From the cell containing the given text, extract its center point as [X, Y] coordinate. 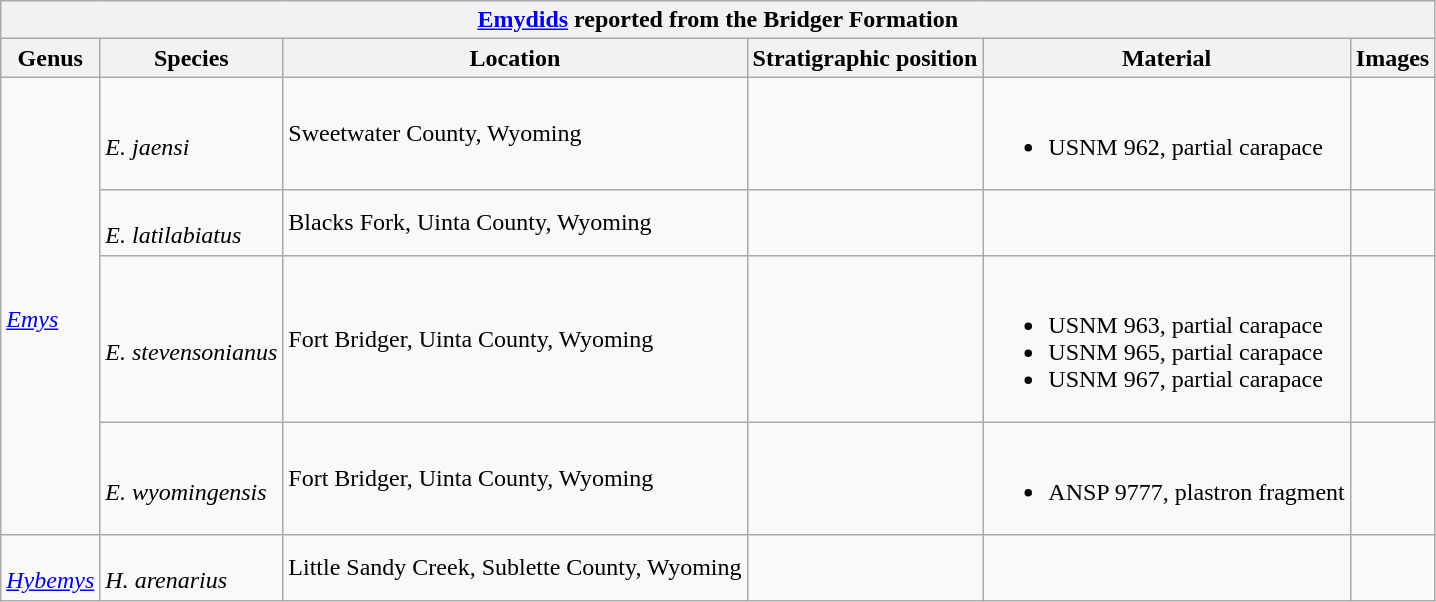
E. jaensi [192, 134]
Hybemys [50, 568]
H. arenarius [192, 568]
Blacks Fork, Uinta County, Wyoming [515, 222]
Material [1166, 58]
Emys [50, 306]
Stratigraphic position [865, 58]
Species [192, 58]
E. latilabiatus [192, 222]
Sweetwater County, Wyoming [515, 134]
E. wyomingensis [192, 478]
Images [1392, 58]
Genus [50, 58]
Emydids reported from the Bridger Formation [718, 20]
USNM 963, partial carapaceUSNM 965, partial carapaceUSNM 967, partial carapace [1166, 338]
USNM 962, partial carapace [1166, 134]
Location [515, 58]
Little Sandy Creek, Sublette County, Wyoming [515, 568]
ANSP 9777, plastron fragment [1166, 478]
E. stevensonianus [192, 338]
